Identify which cell holds the provided text, then report its (X, Y) central coordinate. 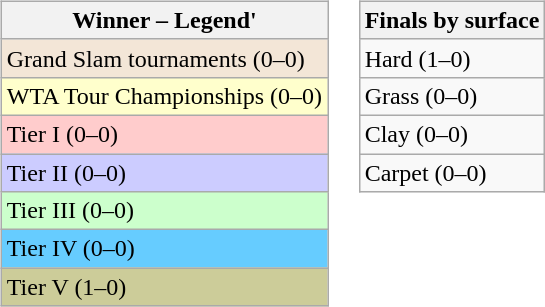
Clay (0–0) (452, 134)
Carpet (0–0) (452, 173)
Tier V (1–0) (164, 287)
Grand Slam tournaments (0–0) (164, 58)
Hard (1–0) (452, 58)
WTA Tour Championships (0–0) (164, 96)
Winner – Legend' (164, 20)
Tier IV (0–0) (164, 249)
Tier III (0–0) (164, 211)
Tier II (0–0) (164, 173)
Tier I (0–0) (164, 134)
Grass (0–0) (452, 96)
Finals by surface (452, 20)
